Return (x, y) of the center of cell containing provided text 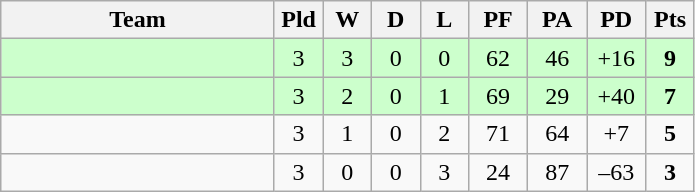
9 (670, 58)
62 (498, 58)
Pts (670, 20)
PD (616, 20)
Team (138, 20)
71 (498, 134)
+40 (616, 96)
PA (558, 20)
87 (558, 172)
69 (498, 96)
29 (558, 96)
64 (558, 134)
D (396, 20)
24 (498, 172)
PF (498, 20)
Pld (298, 20)
–63 (616, 172)
W (348, 20)
46 (558, 58)
L (444, 20)
5 (670, 134)
7 (670, 96)
+7 (616, 134)
+16 (616, 58)
